Identify which cell holds the provided text, then report its (X, Y) central coordinate. 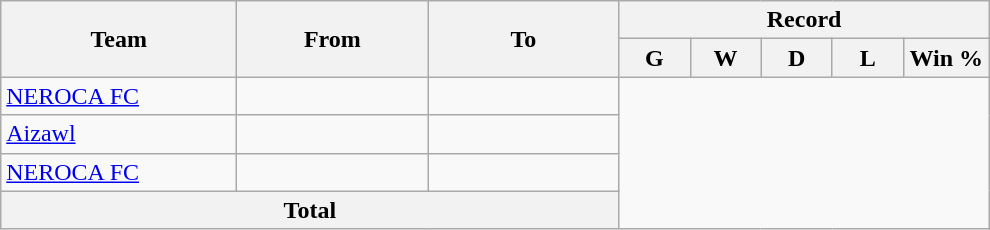
L (868, 58)
D (796, 58)
W (726, 58)
Record (804, 20)
Total (310, 210)
G (654, 58)
Win % (946, 58)
Aizawl (119, 134)
To (524, 39)
Team (119, 39)
From (332, 39)
